Provide the [x, y] coordinate of the cell's center where the given text is located.  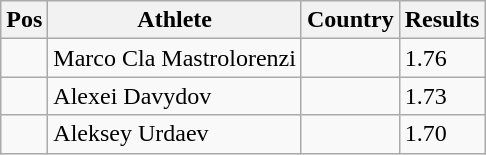
1.76 [442, 58]
Athlete [175, 20]
Aleksey Urdaev [175, 134]
Country [350, 20]
1.70 [442, 134]
1.73 [442, 96]
Alexei Davydov [175, 96]
Results [442, 20]
Pos [24, 20]
Marco Cla Mastrolorenzi [175, 58]
